Return (X, Y) of the center of cell containing provided text 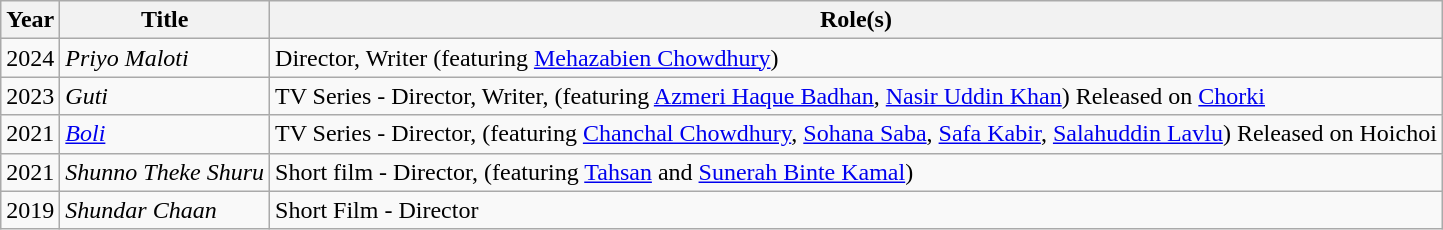
TV Series - Director, Writer, (featuring Azmeri Haque Badhan, Nasir Uddin Khan) Released on Chorki (856, 96)
2019 (30, 210)
2024 (30, 58)
Short film - Director, (featuring Tahsan and Sunerah Binte Kamal) (856, 172)
Year (30, 20)
Short Film - Director (856, 210)
Director, Writer (featuring Mehazabien Chowdhury) (856, 58)
Role(s) (856, 20)
Title (165, 20)
TV Series - Director, (featuring Chanchal Chowdhury, Sohana Saba, Safa Kabir, Salahuddin Lavlu) Released on Hoichoi (856, 134)
Shundar Chaan (165, 210)
Priyo Maloti (165, 58)
Guti (165, 96)
Boli (165, 134)
Shunno Theke Shuru (165, 172)
2023 (30, 96)
